Detect which cell encompasses the target text, then output its (x, y) center coordinate. 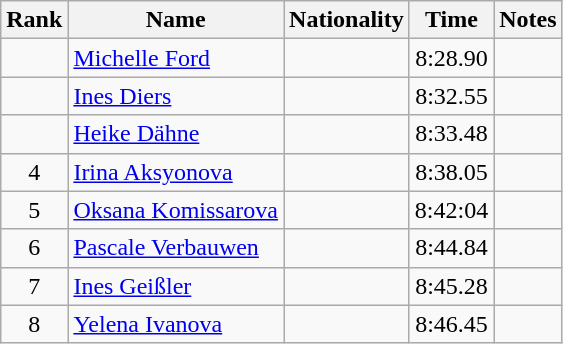
4 (34, 172)
Heike Dähne (176, 134)
Yelena Ivanova (176, 324)
5 (34, 210)
8:45.28 (451, 286)
Irina Aksyonova (176, 172)
8:33.48 (451, 134)
8:46.45 (451, 324)
8:32.55 (451, 96)
Michelle Ford (176, 58)
8:38.05 (451, 172)
Time (451, 20)
8 (34, 324)
Ines Diers (176, 96)
8:44.84 (451, 248)
Ines Geißler (176, 286)
6 (34, 248)
Name (176, 20)
8:42:04 (451, 210)
8:28.90 (451, 58)
Pascale Verbauwen (176, 248)
Notes (528, 20)
Nationality (347, 20)
7 (34, 286)
Oksana Komissarova (176, 210)
Rank (34, 20)
